Search for the cell housing the specified text and yield its [X, Y] center coordinate. 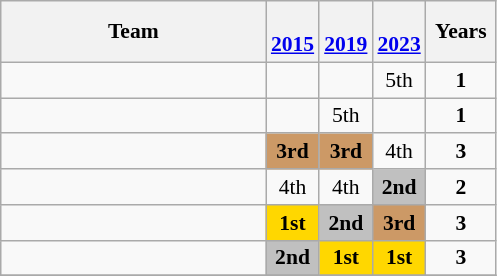
Team [134, 32]
2015 [292, 32]
2019 [346, 32]
2023 [398, 32]
Years [461, 32]
2 [461, 187]
